Scan for the cell matching the given text and deliver its (x, y) coordinate at center. 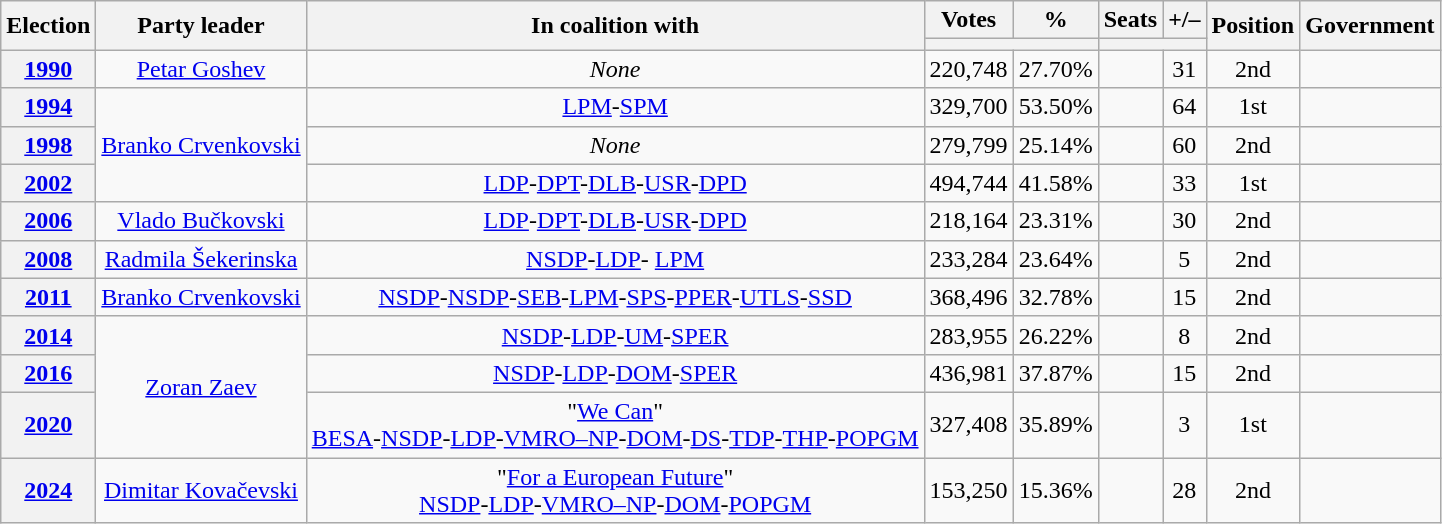
NSDP-LDP- LPM (615, 259)
Petar Goshev (201, 69)
283,955 (968, 335)
Dimitar Kovačevski (201, 490)
27.70% (1056, 69)
279,799 (968, 145)
32.78% (1056, 297)
2014 (48, 335)
5 (1184, 259)
NSDP-LDP-UM-SPER (615, 335)
15.36% (1056, 490)
25.14% (1056, 145)
Vlado Bučkovski (201, 221)
Radmila Šekerinska (201, 259)
Election (48, 26)
329,700 (968, 107)
2006 (48, 221)
1994 (48, 107)
33 (1184, 183)
Zoran Zaev (201, 386)
2008 (48, 259)
2020 (48, 424)
368,496 (968, 297)
+/– (1184, 20)
327,408 (968, 424)
153,250 (968, 490)
436,981 (968, 373)
37.87% (1056, 373)
Position (1253, 26)
28 (1184, 490)
60 (1184, 145)
"For a European Future"NSDP-LDP-VMRO–NP-DOM-POPGM (615, 490)
2024 (48, 490)
2002 (48, 183)
1990 (48, 69)
Votes (968, 20)
1998 (48, 145)
233,284 (968, 259)
"We Can"BESA-NSDP-LDP-VMRO–NP-DOM-DS-TDP-THP-POPGM (615, 424)
64 (1184, 107)
23.31% (1056, 221)
LPM-SPM (615, 107)
Seats (1130, 20)
31 (1184, 69)
% (1056, 20)
41.58% (1056, 183)
Party leader (201, 26)
494,744 (968, 183)
35.89% (1056, 424)
2016 (48, 373)
NSDP-LDP-DOM-SPER (615, 373)
220,748 (968, 69)
26.22% (1056, 335)
30 (1184, 221)
Government (1370, 26)
8 (1184, 335)
23.64% (1056, 259)
53.50% (1056, 107)
NSDP-NSDP-SEB-LPM-SPS-PPER-UTLS-SSD (615, 297)
In coalition with (615, 26)
3 (1184, 424)
218,164 (968, 221)
2011 (48, 297)
